Detect which cell encompasses the target text, then output its (X, Y) center coordinate. 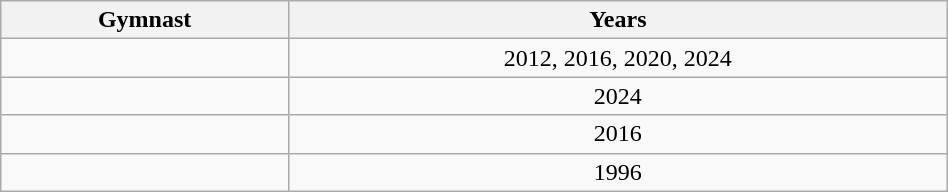
Years (618, 20)
2024 (618, 96)
Gymnast (145, 20)
2012, 2016, 2020, 2024 (618, 58)
2016 (618, 134)
1996 (618, 172)
